Detect which cell encompasses the target text, then output its [X, Y] center coordinate. 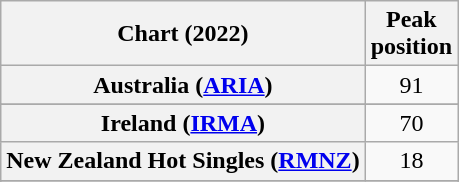
18 [411, 161]
Ireland (IRMA) [183, 123]
91 [411, 85]
70 [411, 123]
Peakposition [411, 34]
Australia (ARIA) [183, 85]
Chart (2022) [183, 34]
New Zealand Hot Singles (RMNZ) [183, 161]
